Return (X, Y) of the center of cell containing provided text 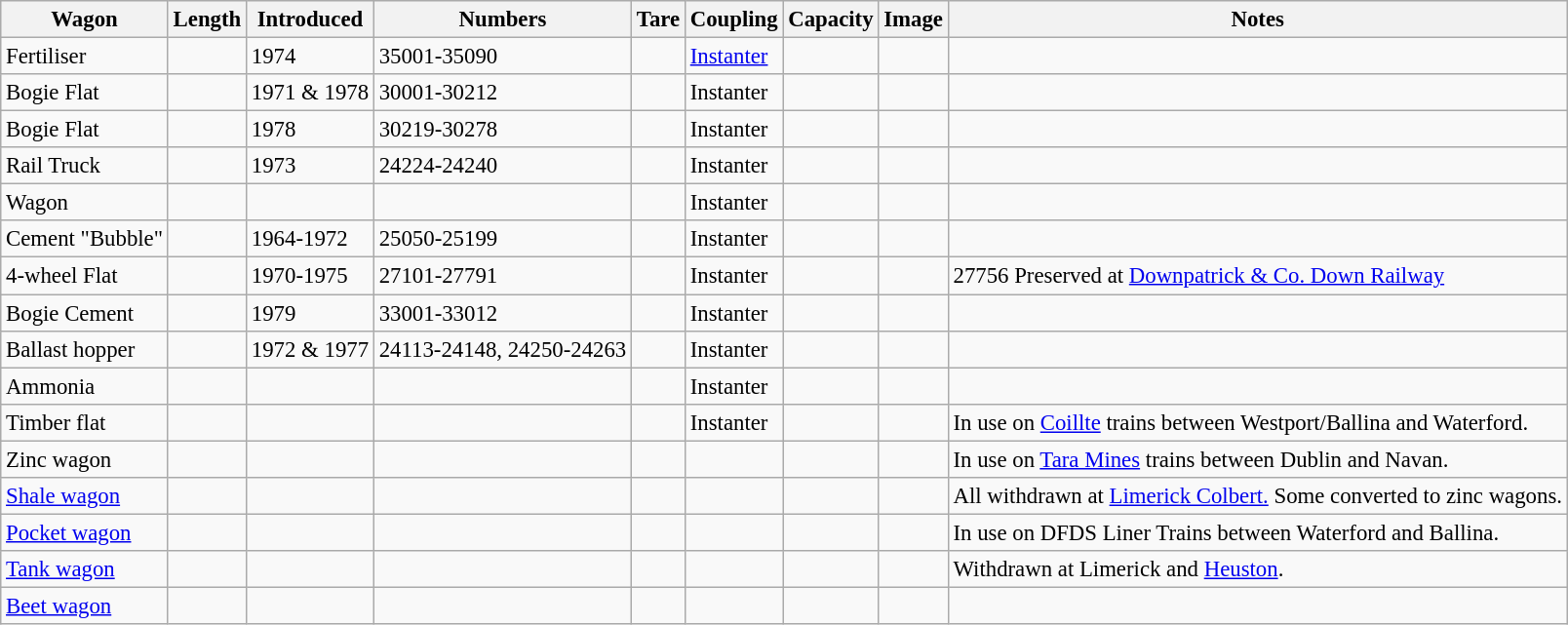
1964-1972 (310, 239)
24224-24240 (502, 166)
33001-33012 (502, 313)
Ammonia (85, 386)
Shale wagon (85, 496)
1978 (310, 130)
Image (913, 20)
Ballast hopper (85, 349)
Cement "Bubble" (85, 239)
1974 (310, 57)
In use on Tara Mines trains between Dublin and Navan. (1258, 459)
In use on Coillte trains between Westport/Ballina and Waterford. (1258, 422)
Bogie Cement (85, 313)
Capacity (831, 20)
1971 & 1978 (310, 93)
In use on DFDS Liner Trains between Waterford and Ballina. (1258, 532)
Fertiliser (85, 57)
Withdrawn at Limerick and Heuston. (1258, 569)
Numbers (502, 20)
Coupling (733, 20)
Tare (659, 20)
Timber flat (85, 422)
27756 Preserved at Downpatrick & Co. Down Railway (1258, 276)
Zinc wagon (85, 459)
1972 & 1977 (310, 349)
Introduced (310, 20)
30001-30212 (502, 93)
30219-30278 (502, 130)
27101-27791 (502, 276)
24113-24148, 24250-24263 (502, 349)
4-wheel Flat (85, 276)
35001-35090 (502, 57)
Tank wagon (85, 569)
Beet wagon (85, 605)
1979 (310, 313)
1970-1975 (310, 276)
Length (207, 20)
1973 (310, 166)
All withdrawn at Limerick Colbert. Some converted to zinc wagons. (1258, 496)
Rail Truck (85, 166)
25050-25199 (502, 239)
Notes (1258, 20)
Pocket wagon (85, 532)
